Output the [X, Y] coordinate of the center of the cell containing the given text.  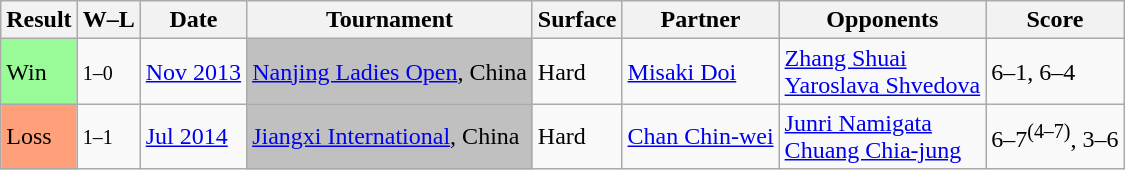
Zhang Shuai Yaroslava Shvedova [882, 72]
6–1, 6–4 [1055, 72]
Jiangxi International, China [390, 136]
Chan Chin-wei [700, 136]
Surface [577, 20]
Opponents [882, 20]
6–7(4–7), 3–6 [1055, 136]
Nov 2013 [193, 72]
Result [39, 20]
W–L [108, 20]
Junri Namigata Chuang Chia-jung [882, 136]
Win [39, 72]
Tournament [390, 20]
Partner [700, 20]
Misaki Doi [700, 72]
1–0 [108, 72]
Score [1055, 20]
1–1 [108, 136]
Jul 2014 [193, 136]
Date [193, 20]
Loss [39, 136]
Nanjing Ladies Open, China [390, 72]
